Provide the (X, Y) coordinate of the cell's center where the given text is located.  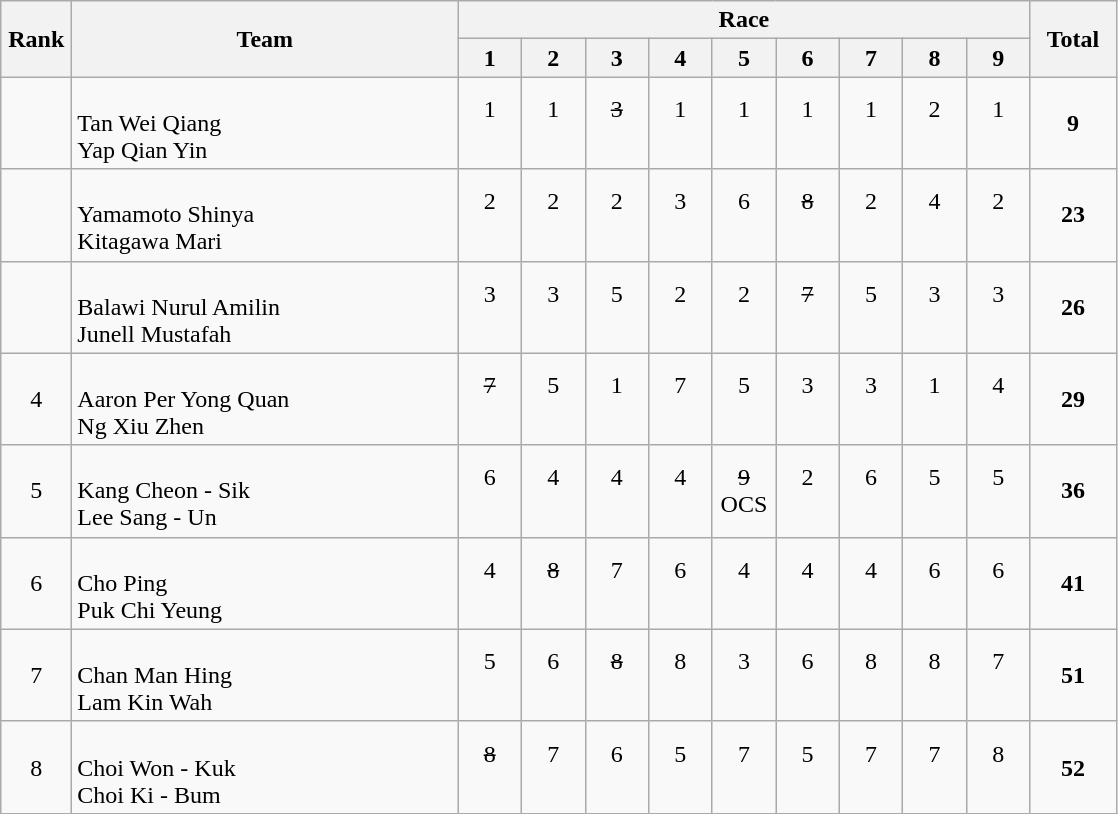
Cho PingPuk Chi Yeung (265, 583)
Choi Won - KukChoi Ki - Bum (265, 767)
Balawi Nurul AmilinJunell Mustafah (265, 307)
Team (265, 39)
Total (1073, 39)
52 (1073, 767)
41 (1073, 583)
Aaron Per Yong QuanNg Xiu Zhen (265, 399)
29 (1073, 399)
26 (1073, 307)
Race (744, 20)
9OCS (744, 491)
36 (1073, 491)
Chan Man HingLam Kin Wah (265, 675)
Tan Wei QiangYap Qian Yin (265, 123)
23 (1073, 215)
Rank (36, 39)
Yamamoto ShinyaKitagawa Mari (265, 215)
Kang Cheon - SikLee Sang - Un (265, 491)
51 (1073, 675)
